Find where the given text appears and provide that cell's center as (x, y) coordinate. 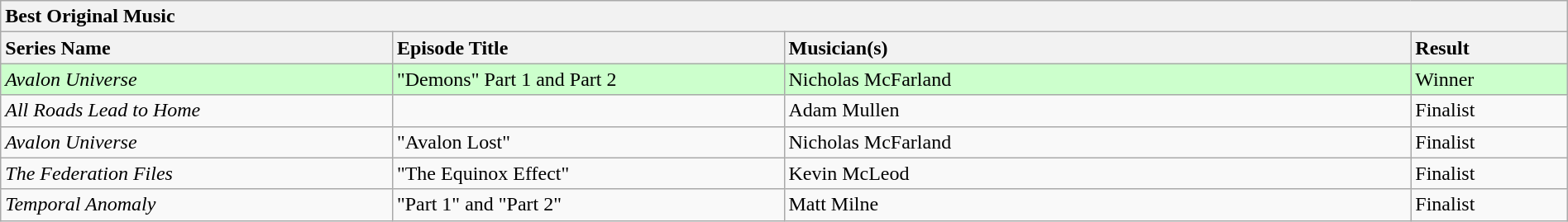
The Federation Files (197, 173)
"Demons" Part 1 and Part 2 (588, 79)
Musician(s) (1097, 48)
Episode Title (588, 48)
"Avalon Lost" (588, 142)
Best Original Music (784, 17)
"Part 1" and "Part 2" (588, 205)
Series Name (197, 48)
All Roads Lead to Home (197, 111)
Adam Mullen (1097, 111)
Winner (1489, 79)
"The Equinox Effect" (588, 173)
Matt Milne (1097, 205)
Kevin McLeod (1097, 173)
Result (1489, 48)
Temporal Anomaly (197, 205)
